Search for the cell housing the specified text and yield its [X, Y] center coordinate. 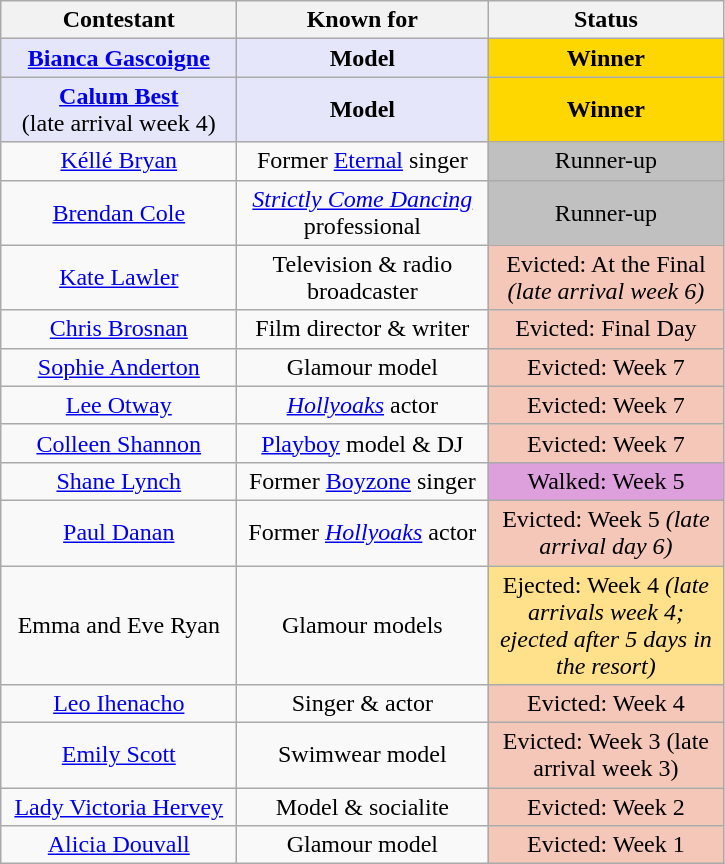
Sophie Anderton [119, 367]
Former Eternal singer [362, 161]
Alicia Douvall [119, 845]
Colleen Shannon [119, 443]
Evicted: At the Final (late arrival week 6) [606, 278]
Model & socialite [362, 807]
Playboy model & DJ [362, 443]
Lee Otway [119, 405]
Evicted: Week 3 (late arrival week 3) [606, 756]
Former Hollyoaks actor [362, 532]
Emily Scott [119, 756]
Known for [362, 20]
Film director & writer [362, 329]
Kate Lawler [119, 278]
Glamour models [362, 626]
Evicted: Week 5 (late arrival day 6) [606, 532]
Leo Ihenacho [119, 704]
Chris Brosnan [119, 329]
Kéllé Bryan [119, 161]
Ejected: Week 4 (late arrivals week 4; ejected after 5 days in the resort) [606, 626]
Former Boyzone singer [362, 481]
Evicted: Week 4 [606, 704]
Hollyoaks actor [362, 405]
Television & radio broadcaster [362, 278]
Evicted: Week 2 [606, 807]
Status [606, 20]
Emma and Eve Ryan [119, 626]
Strictly Come Dancing professional [362, 212]
Singer & actor [362, 704]
Swimwear model [362, 756]
Shane Lynch [119, 481]
Bianca Gascoigne [119, 58]
Contestant [119, 20]
Evicted: Final Day [606, 329]
Paul Danan [119, 532]
Walked: Week 5 [606, 481]
Lady Victoria Hervey [119, 807]
Brendan Cole [119, 212]
Evicted: Week 1 [606, 845]
Calum Best(late arrival week 4) [119, 110]
